Return the [x, y] coordinate for the center point of the cell that contains the specified text.  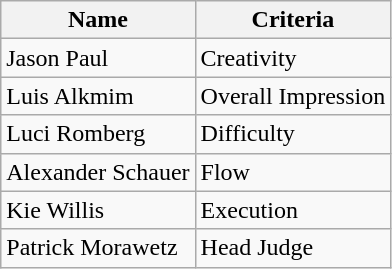
Jason Paul [98, 58]
Difficulty [293, 134]
Kie Willis [98, 210]
Luci Romberg [98, 134]
Name [98, 20]
Execution [293, 210]
Patrick Morawetz [98, 248]
Luis Alkmim [98, 96]
Overall Impression [293, 96]
Criteria [293, 20]
Creativity [293, 58]
Flow [293, 172]
Head Judge [293, 248]
Alexander Schauer [98, 172]
